Search for the cell housing the specified text and yield its [x, y] center coordinate. 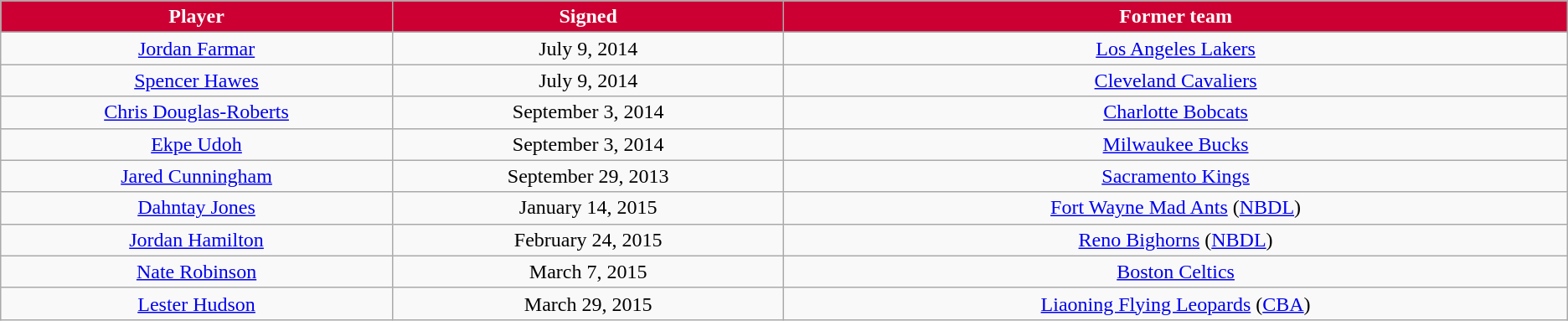
Spencer Hawes [197, 80]
Ekpe Udoh [197, 144]
Nate Robinson [197, 272]
Jordan Hamilton [197, 240]
February 24, 2015 [588, 240]
Dahntay Jones [197, 208]
Reno Bighorns (NBDL) [1176, 240]
Lester Hudson [197, 303]
Former team [1176, 17]
March 29, 2015 [588, 303]
Signed [588, 17]
Fort Wayne Mad Ants (NBDL) [1176, 208]
Jared Cunningham [197, 176]
Los Angeles Lakers [1176, 49]
January 14, 2015 [588, 208]
March 7, 2015 [588, 272]
Jordan Farmar [197, 49]
September 29, 2013 [588, 176]
Milwaukee Bucks [1176, 144]
Boston Celtics [1176, 272]
Charlotte Bobcats [1176, 112]
Player [197, 17]
Liaoning Flying Leopards (CBA) [1176, 303]
Chris Douglas-Roberts [197, 112]
Sacramento Kings [1176, 176]
Cleveland Cavaliers [1176, 80]
